Return the (x, y) coordinate for the center point of the cell that contains the specified text.  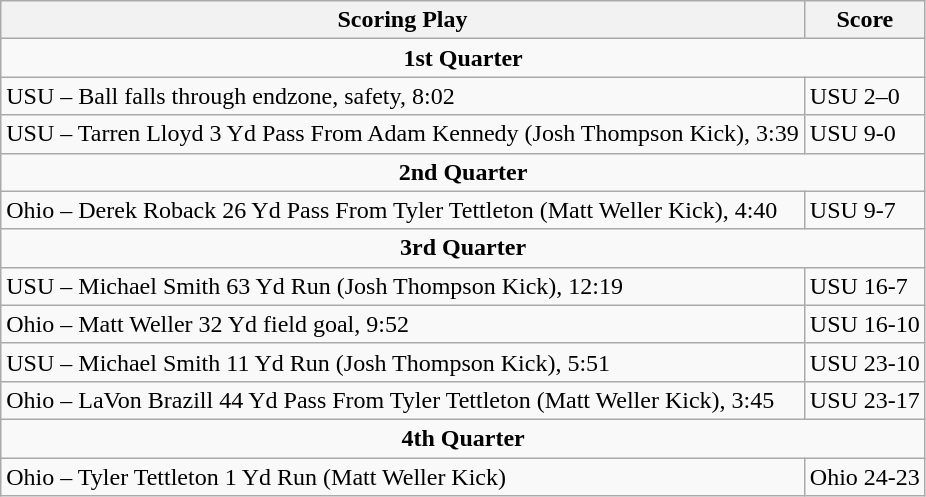
USU 9-7 (864, 210)
USU 23-17 (864, 400)
Ohio – Matt Weller 32 Yd field goal, 9:52 (403, 324)
3rd Quarter (464, 248)
USU 2–0 (864, 96)
USU 23-10 (864, 362)
USU 16-7 (864, 286)
Ohio – Derek Roback 26 Yd Pass From Tyler Tettleton (Matt Weller Kick), 4:40 (403, 210)
Score (864, 20)
Ohio – LaVon Brazill 44 Yd Pass From Tyler Tettleton (Matt Weller Kick), 3:45 (403, 400)
Ohio 24-23 (864, 477)
USU – Tarren Lloyd 3 Yd Pass From Adam Kennedy (Josh Thompson Kick), 3:39 (403, 134)
USU 9-0 (864, 134)
4th Quarter (464, 438)
Scoring Play (403, 20)
1st Quarter (464, 58)
USU – Michael Smith 11 Yd Run (Josh Thompson Kick), 5:51 (403, 362)
Ohio – Tyler Tettleton 1 Yd Run (Matt Weller Kick) (403, 477)
USU 16-10 (864, 324)
USU – Michael Smith 63 Yd Run (Josh Thompson Kick), 12:19 (403, 286)
2nd Quarter (464, 172)
USU – Ball falls through endzone, safety, 8:02 (403, 96)
